Return the [x, y] coordinate for the center point of the cell that contains the specified text.  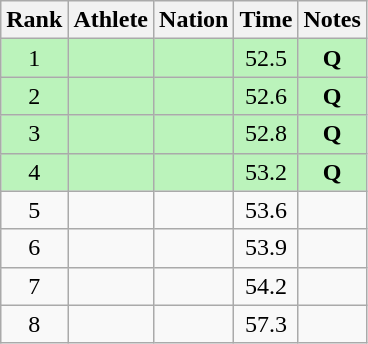
53.6 [266, 210]
3 [34, 134]
52.8 [266, 134]
2 [34, 96]
Nation [194, 20]
53.2 [266, 172]
4 [34, 172]
52.5 [266, 58]
8 [34, 324]
54.2 [266, 286]
5 [34, 210]
1 [34, 58]
Rank [34, 20]
6 [34, 248]
Athlete [111, 20]
7 [34, 286]
53.9 [266, 248]
57.3 [266, 324]
52.6 [266, 96]
Notes [332, 20]
Time [266, 20]
